Detect which cell encompasses the target text, then output its (X, Y) center coordinate. 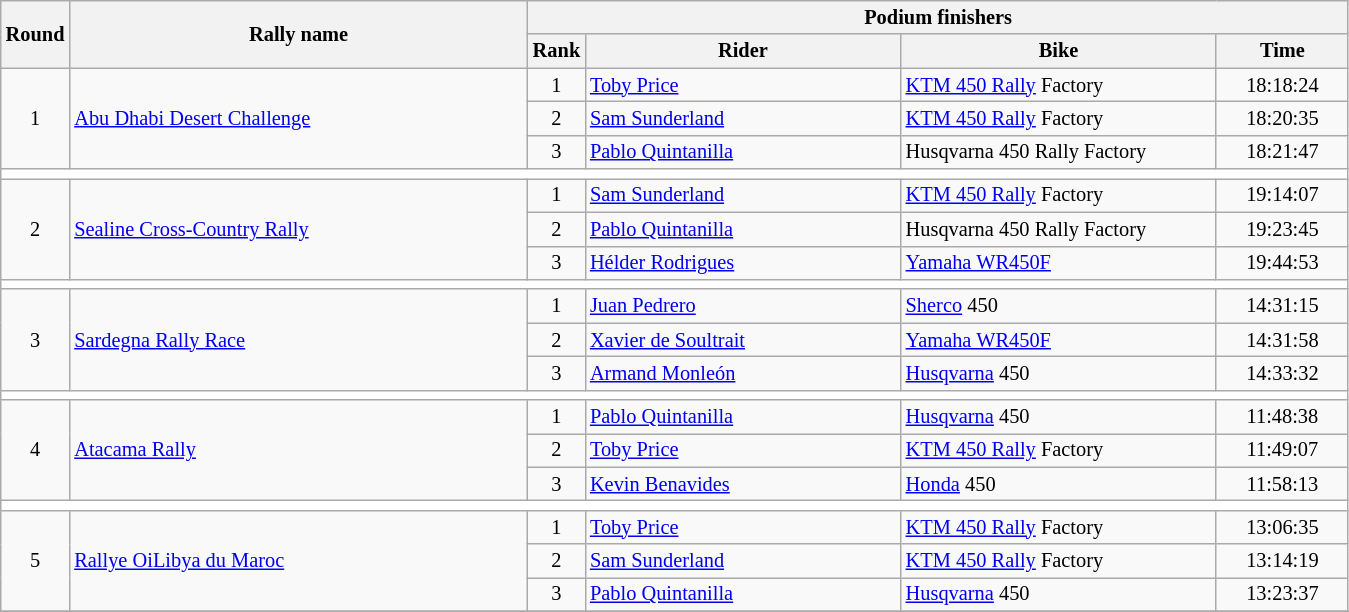
Podium finishers (938, 17)
Hélder Rodrigues (743, 263)
14:31:15 (1282, 306)
Atacama Rally (298, 450)
Kevin Benavides (743, 484)
11:58:13 (1282, 484)
18:20:35 (1282, 118)
Rally name (298, 34)
Armand Monleón (743, 373)
19:44:53 (1282, 263)
Sherco 450 (1059, 306)
Juan Pedrero (743, 306)
Honda 450 (1059, 484)
Round (36, 34)
4 (36, 450)
19:14:07 (1282, 195)
Abu Dhabi Desert Challenge (298, 118)
5 (36, 560)
Rallye OiLibya du Maroc (298, 560)
Time (1282, 51)
11:49:07 (1282, 450)
11:48:38 (1282, 417)
19:23:45 (1282, 229)
Sardegna Rally Race (298, 340)
Xavier de Soultrait (743, 340)
14:31:58 (1282, 340)
13:23:37 (1282, 594)
18:21:47 (1282, 152)
18:18:24 (1282, 85)
Rider (743, 51)
13:06:35 (1282, 527)
Rank (556, 51)
13:14:19 (1282, 561)
Bike (1059, 51)
14:33:32 (1282, 373)
Sealine Cross-Country Rally (298, 228)
